Capture the cell that displays the provided text and extract its [x, y] central coordinate. 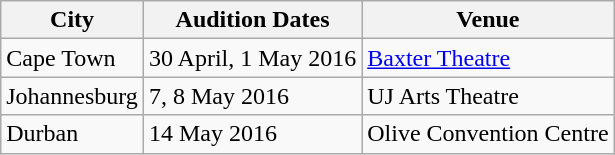
Durban [72, 134]
Audition Dates [252, 20]
Johannesburg [72, 96]
30 April, 1 May 2016 [252, 58]
Olive Convention Centre [488, 134]
14 May 2016 [252, 134]
UJ Arts Theatre [488, 96]
City [72, 20]
7, 8 May 2016 [252, 96]
Cape Town [72, 58]
Venue [488, 20]
Baxter Theatre [488, 58]
